Detect which cell encompasses the target text, then output its (X, Y) center coordinate. 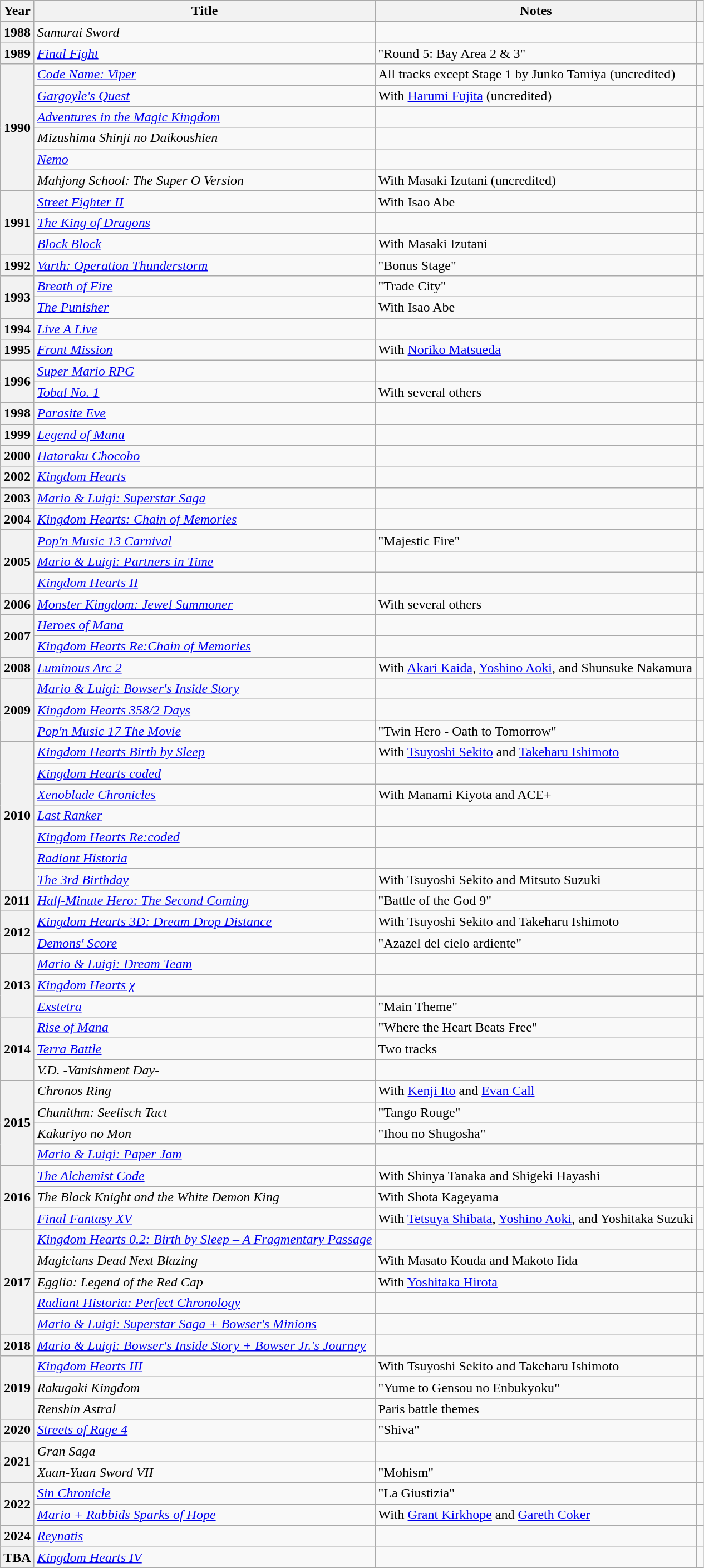
2009 (17, 710)
"Twin Hero - Oath to Tomorrow" (536, 731)
Monster Kingdom: Jewel Summoner (205, 604)
Xuan-Yuan Sword VII (205, 1472)
With Masaki Izutani (536, 244)
2013 (17, 985)
Kingdom Hearts Re:Chain of Memories (205, 647)
Parasite Eve (205, 413)
Final Fantasy XV (205, 1218)
"Yume to Gensou no Enbukyoku" (536, 1388)
Mario & Luigi: Partners in Time (205, 561)
2017 (17, 1281)
Kingdom Hearts 358/2 Days (205, 710)
Final Fight (205, 53)
1988 (17, 32)
"Bonus Stage" (536, 265)
"Tango Rouge" (536, 1112)
Magicians Dead Next Blazing (205, 1260)
Sin Chronicle (205, 1493)
"Shiva" (536, 1430)
Xenoblade Chronicles (205, 795)
Kingdom Hearts IV (205, 1557)
Kingdom Hearts coded (205, 773)
Kingdom Hearts 3D: Dream Drop Distance (205, 921)
Notes (536, 11)
2018 (17, 1345)
With Shinya Tanaka and Shigeki Hayashi (536, 1176)
Mario & Luigi: Paper Jam (205, 1155)
TBA (17, 1557)
With Noriko Matsueda (536, 350)
Code Name: Viper (205, 75)
2008 (17, 668)
Kingdom Hearts II (205, 583)
Kingdom Hearts χ (205, 985)
Mahjong School: The Super O Version (205, 180)
"Azazel del cielo ardiente" (536, 943)
V.D. -Vanishment Day- (205, 1070)
With Shota Kageyama (536, 1197)
Mario + Rabbids Sparks of Hope (205, 1515)
Block Block (205, 244)
Mario & Luigi: Superstar Saga (205, 498)
"Where the Heart Beats Free" (536, 1028)
Front Mission (205, 350)
The Punisher (205, 308)
With Yoshitaka Hirota (536, 1281)
2024 (17, 1536)
1995 (17, 350)
Tobal No. 1 (205, 392)
1990 (17, 127)
"Trade City" (536, 287)
Renshin Astral (205, 1409)
"Main Theme" (536, 1007)
2014 (17, 1049)
With Masaki Izutani (uncredited) (536, 180)
2020 (17, 1430)
Live A Live (205, 329)
"Round 5: Bay Area 2 & 3" (536, 53)
Kingdom Hearts (205, 477)
Paris battle themes (536, 1409)
With Kenji Ito and Evan Call (536, 1091)
2021 (17, 1462)
The King of Dragons (205, 223)
2007 (17, 636)
The Black Knight and the White Demon King (205, 1197)
"Ihou no Shugosha" (536, 1133)
Nemo (205, 159)
Hataraku Chocobo (205, 456)
With Manami Kiyota and ACE+ (536, 795)
Samurai Sword (205, 32)
Kingdom Hearts: Chain of Memories (205, 519)
Mario & Luigi: Bowser's Inside Story + Bowser Jr.'s Journey (205, 1345)
With Grant Kirkhope and Gareth Coker (536, 1515)
Gran Saga (205, 1451)
Egglia: Legend of the Red Cap (205, 1281)
With Tsuyoshi Sekito and Mitsuto Suzuki (536, 879)
Demons' Score (205, 943)
With Akari Kaida, Yoshino Aoki, and Shunsuke Nakamura (536, 668)
Street Fighter II (205, 201)
Varth: Operation Thunderstorm (205, 265)
2000 (17, 456)
Two tracks (536, 1049)
2006 (17, 604)
Kingdom Hearts Birth by Sleep (205, 752)
1999 (17, 435)
Mario & Luigi: Superstar Saga + Bowser's Minions (205, 1324)
"Battle of the God 9" (536, 900)
With Tetsuya Shibata, Yoshino Aoki, and Yoshitaka Suzuki (536, 1218)
Rise of Mana (205, 1028)
"La Giustizia" (536, 1493)
Chunithm: Seelisch Tact (205, 1112)
Pop'n Music 17 The Movie (205, 731)
2004 (17, 519)
Chronos Ring (205, 1091)
Mario & Luigi: Dream Team (205, 964)
The Alchemist Code (205, 1176)
Mario & Luigi: Bowser's Inside Story (205, 689)
Mizushima Shinji no Daikoushien (205, 138)
Radiant Historia: Perfect Chronology (205, 1303)
Heroes of Mana (205, 625)
1994 (17, 329)
"Mohism" (536, 1472)
Rakugaki Kingdom (205, 1388)
Legend of Mana (205, 435)
1998 (17, 413)
With Masato Kouda and Makoto Iida (536, 1260)
Reynatis (205, 1536)
2012 (17, 932)
Title (205, 11)
1993 (17, 297)
Breath of Fire (205, 287)
Gargoyle's Quest (205, 96)
1991 (17, 223)
1992 (17, 265)
2019 (17, 1388)
Year (17, 11)
2015 (17, 1123)
2011 (17, 900)
Kingdom Hearts Re:coded (205, 837)
Terra Battle (205, 1049)
Half-Minute Hero: The Second Coming (205, 900)
Kingdom Hearts III (205, 1367)
Radiant Historia (205, 858)
Kingdom Hearts 0.2: Birth by Sleep – A Fragmentary Passage (205, 1239)
2005 (17, 561)
Streets of Rage 4 (205, 1430)
Super Mario RPG (205, 371)
1996 (17, 382)
1989 (17, 53)
2010 (17, 816)
All tracks except Stage 1 by Junko Tamiya (uncredited) (536, 75)
Adventures in the Magic Kingdom (205, 117)
Pop'n Music 13 Carnival (205, 540)
Kakuriyo no Mon (205, 1133)
With Harumi Fujita (uncredited) (536, 96)
2016 (17, 1197)
2022 (17, 1504)
Last Ranker (205, 816)
Exstetra (205, 1007)
"Majestic Fire" (536, 540)
Luminous Arc 2 (205, 668)
2002 (17, 477)
2003 (17, 498)
The 3rd Birthday (205, 879)
